Identify which cell holds the provided text, then report its (X, Y) central coordinate. 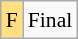
Final (50, 20)
F (12, 20)
